Locate the cell with the specified text and output its [x, y] center coordinate. 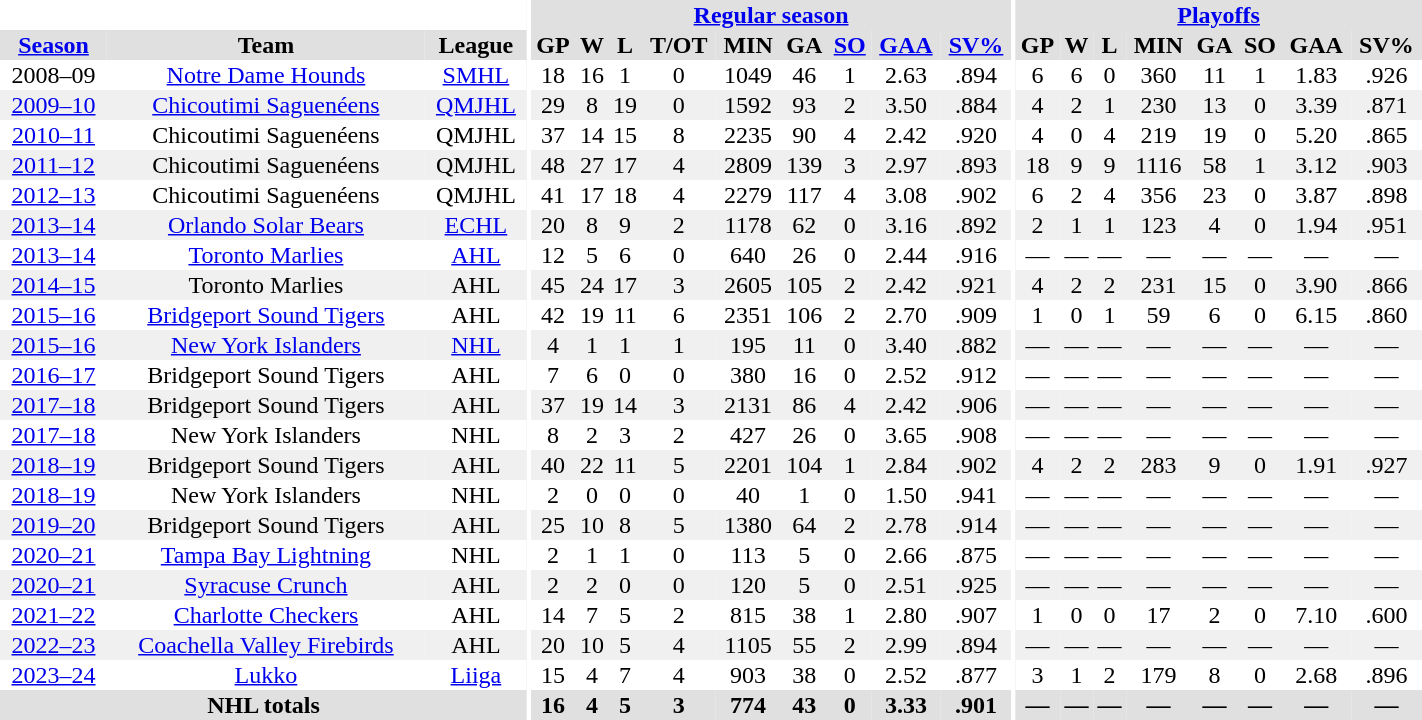
.906 [976, 405]
.898 [1386, 195]
2012–13 [54, 195]
Coachella Valley Firebirds [266, 645]
29 [554, 105]
2809 [748, 165]
.908 [976, 435]
Lukko [266, 675]
3.12 [1316, 165]
.875 [976, 555]
104 [804, 465]
3.39 [1316, 105]
2.97 [906, 165]
.926 [1386, 75]
2016–17 [54, 375]
SMHL [476, 75]
3.90 [1316, 285]
.600 [1386, 615]
3.08 [906, 195]
Playoffs [1218, 15]
179 [1158, 675]
Syracuse Crunch [266, 585]
2009–10 [54, 105]
59 [1158, 315]
1.91 [1316, 465]
231 [1158, 285]
380 [748, 375]
.921 [976, 285]
55 [804, 645]
12 [554, 255]
2.80 [906, 615]
.877 [976, 675]
113 [748, 555]
27 [592, 165]
22 [592, 465]
Regular season [772, 15]
2.51 [906, 585]
23 [1215, 195]
2.70 [906, 315]
1105 [748, 645]
3.50 [906, 105]
3.65 [906, 435]
.903 [1386, 165]
ECHL [476, 225]
123 [1158, 225]
1.94 [1316, 225]
640 [748, 255]
Season [54, 45]
2.63 [906, 75]
.925 [976, 585]
2014–15 [54, 285]
219 [1158, 135]
2021–22 [54, 615]
.896 [1386, 675]
2011–12 [54, 165]
2.78 [906, 525]
T/OT [679, 45]
120 [748, 585]
1178 [748, 225]
64 [804, 525]
.882 [976, 345]
2279 [748, 195]
774 [748, 705]
86 [804, 405]
2351 [748, 315]
7.10 [1316, 615]
3.40 [906, 345]
2201 [748, 465]
Charlotte Checkers [266, 615]
42 [554, 315]
2.99 [906, 645]
.916 [976, 255]
.892 [976, 225]
Liiga [476, 675]
106 [804, 315]
2235 [748, 135]
Team [266, 45]
427 [748, 435]
2605 [748, 285]
25 [554, 525]
1.83 [1316, 75]
1380 [748, 525]
58 [1215, 165]
41 [554, 195]
2.84 [906, 465]
24 [592, 285]
2010–11 [54, 135]
3.87 [1316, 195]
Tampa Bay Lightning [266, 555]
3.33 [906, 705]
62 [804, 225]
.866 [1386, 285]
2.44 [906, 255]
.941 [976, 495]
.951 [1386, 225]
.914 [976, 525]
1049 [748, 75]
5.20 [1316, 135]
117 [804, 195]
45 [554, 285]
.860 [1386, 315]
2023–24 [54, 675]
League [476, 45]
1.50 [906, 495]
2131 [748, 405]
2.66 [906, 555]
.865 [1386, 135]
.909 [976, 315]
NHL totals [264, 705]
.912 [976, 375]
.871 [1386, 105]
230 [1158, 105]
360 [1158, 75]
48 [554, 165]
283 [1158, 465]
93 [804, 105]
Notre Dame Hounds [266, 75]
3.16 [906, 225]
2019–20 [54, 525]
139 [804, 165]
.927 [1386, 465]
2022–23 [54, 645]
6.15 [1316, 315]
.884 [976, 105]
1116 [1158, 165]
13 [1215, 105]
.907 [976, 615]
.893 [976, 165]
903 [748, 675]
90 [804, 135]
195 [748, 345]
356 [1158, 195]
43 [804, 705]
2008–09 [54, 75]
815 [748, 615]
105 [804, 285]
.920 [976, 135]
Orlando Solar Bears [266, 225]
2.68 [1316, 675]
46 [804, 75]
1592 [748, 105]
.901 [976, 705]
